Return the [X, Y] coordinate for the center point of the cell that contains the specified text.  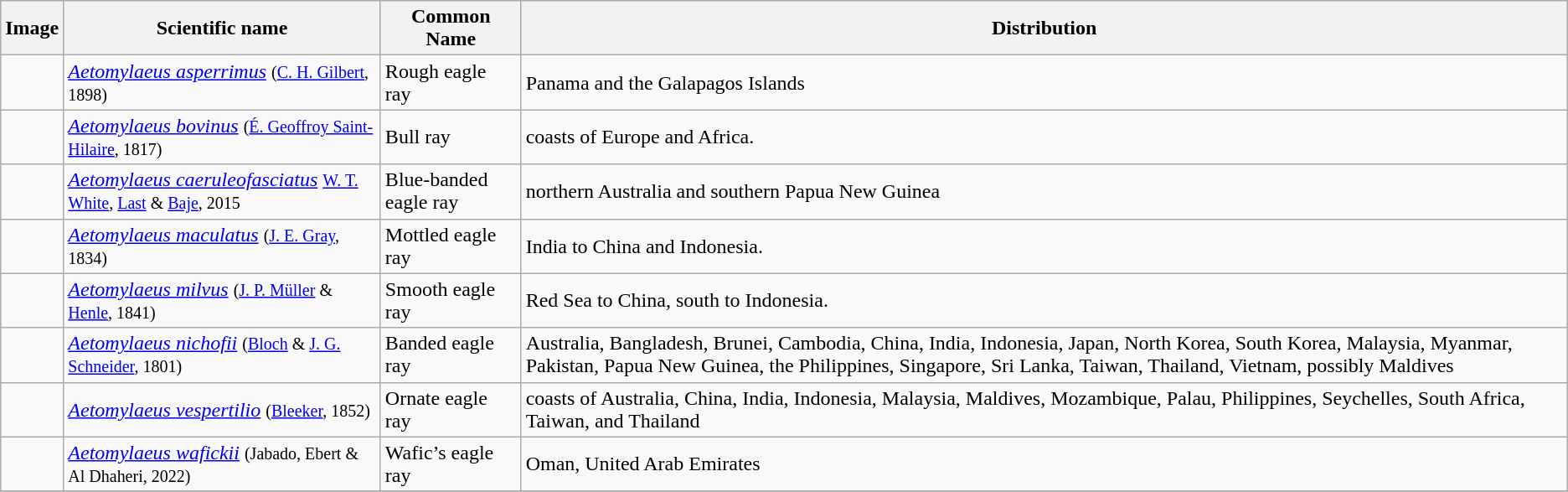
Red Sea to China, south to Indonesia. [1044, 300]
Wafic’s eagle ray [451, 464]
coasts of Australia, China, India, Indonesia, Malaysia, Maldives, Mozambique, Palau, Philippines, Seychelles, South Africa, Taiwan, and Thailand [1044, 409]
Aetomylaeus wafickii (Jabado, Ebert & Al Dhaheri, 2022) [223, 464]
Aetomylaeus nichofii (Bloch & J. G. Schneider, 1801) [223, 355]
Oman, United Arab Emirates [1044, 464]
Aetomylaeus vespertilio (Bleeker, 1852) [223, 409]
Banded eagle ray [451, 355]
Panama and the Galapagos Islands [1044, 82]
Common Name [451, 28]
Mottled eagle ray [451, 246]
Aetomylaeus milvus (J. P. Müller & Henle, 1841) [223, 300]
Distribution [1044, 28]
India to China and Indonesia. [1044, 246]
Smooth eagle ray [451, 300]
Aetomylaeus maculatus (J. E. Gray, 1834) [223, 246]
Ornate eagle ray [451, 409]
northern Australia and southern Papua New Guinea [1044, 191]
Aetomylaeus bovinus (É. Geoffroy Saint-Hilaire, 1817) [223, 137]
Image [32, 28]
Bull ray [451, 137]
Scientific name [223, 28]
coasts of Europe and Africa. [1044, 137]
Aetomylaeus caeruleofasciatus W. T. White, Last & Baje, 2015 [223, 191]
Aetomylaeus asperrimus (C. H. Gilbert, 1898) [223, 82]
Blue-banded eagle ray [451, 191]
Rough eagle ray [451, 82]
